Find where the given text appears and provide that cell's center as (x, y) coordinate. 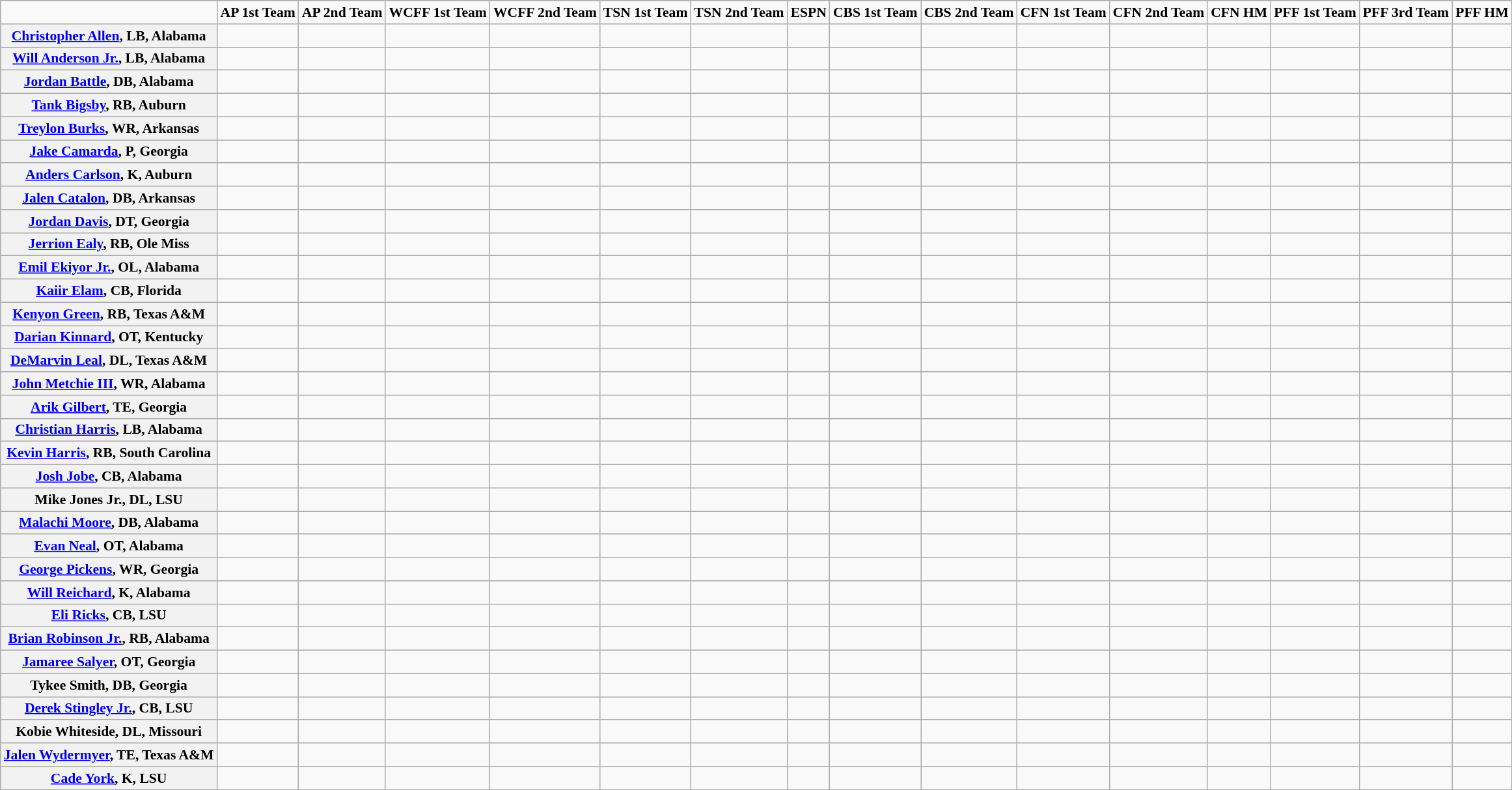
Malachi Moore, DB, Alabama (109, 523)
Anders Carlson, K, Auburn (109, 175)
CFN 1st Team (1064, 12)
Kevin Harris, RB, South Carolina (109, 453)
Will Anderson Jr., LB, Alabama (109, 59)
Eli Ricks, CB, LSU (109, 615)
Tykee Smith, DB, Georgia (109, 685)
Evan Neal, OT, Alabama (109, 546)
ESPN (808, 12)
CFN 2nd Team (1159, 12)
Arik Gilbert, TE, Georgia (109, 407)
Jalen Catalon, DB, Arkansas (109, 198)
Christian Harris, LB, Alabama (109, 430)
Darian Kinnard, OT, Kentucky (109, 337)
Cade York, K, LSU (109, 778)
John Metchie III, WR, Alabama (109, 384)
Emil Ekiyor Jr., OL, Alabama (109, 268)
Derek Stingley Jr., CB, LSU (109, 709)
Kobie Whiteside, DL, Missouri (109, 732)
TSN 2nd Team (739, 12)
Kaiir Elam, CB, Florida (109, 291)
WCFF 2nd Team (545, 12)
George Pickens, WR, Georgia (109, 569)
Jalen Wydermyer, TE, Texas A&M (109, 755)
Tank Bigsby, RB, Auburn (109, 106)
Christopher Allen, LB, Alabama (109, 36)
Mike Jones Jr., DL, LSU (109, 500)
Will Reichard, K, Alabama (109, 593)
CBS 1st Team (875, 12)
Jake Camarda, P, Georgia (109, 152)
TSN 1st Team (646, 12)
Josh Jobe, CB, Alabama (109, 477)
Jamaree Salyer, OT, Georgia (109, 662)
Jordan Davis, DT, Georgia (109, 221)
WCFF 1st Team (437, 12)
CBS 2nd Team (969, 12)
PFF 1st Team (1315, 12)
DeMarvin Leal, DL, Texas A&M (109, 361)
Jordan Battle, DB, Alabama (109, 82)
Jerrion Ealy, RB, Ole Miss (109, 244)
Brian Robinson Jr., RB, Alabama (109, 639)
AP 2nd Team (342, 12)
PFF 3rd Team (1406, 12)
PFF HM (1481, 12)
AP 1st Team (258, 12)
CFN HM (1239, 12)
Treylon Burks, WR, Arkansas (109, 128)
Kenyon Green, RB, Texas A&M (109, 314)
